Determine the (X, Y) coordinate at the center of the cell enclosing the given text.  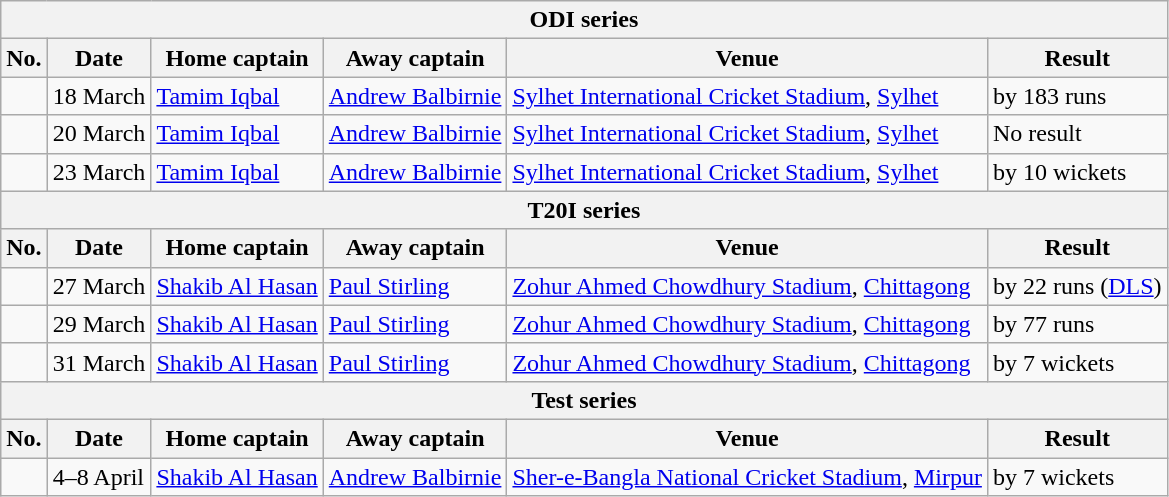
23 March (99, 172)
31 March (99, 362)
by 183 runs (1077, 96)
Test series (584, 400)
Sher-e-Bangla National Cricket Stadium, Mirpur (747, 477)
No result (1077, 134)
T20I series (584, 210)
4–8 April (99, 477)
29 March (99, 324)
by 10 wickets (1077, 172)
by 77 runs (1077, 324)
ODI series (584, 20)
27 March (99, 286)
by 22 runs (DLS) (1077, 286)
20 March (99, 134)
18 March (99, 96)
